Identify which cell holds the provided text, then report its [X, Y] central coordinate. 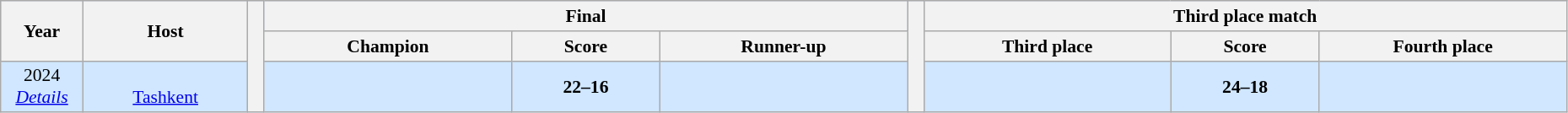
Year [42, 30]
Runner-up [783, 46]
22–16 [586, 86]
Final [585, 16]
Third place [1048, 46]
Third place match [1245, 16]
24–18 [1245, 86]
Champion [388, 46]
Host [165, 30]
Fourth place [1442, 46]
2024Details [42, 86]
Tashkent [165, 86]
